Output the [x, y] coordinate of the center of the cell containing the given text.  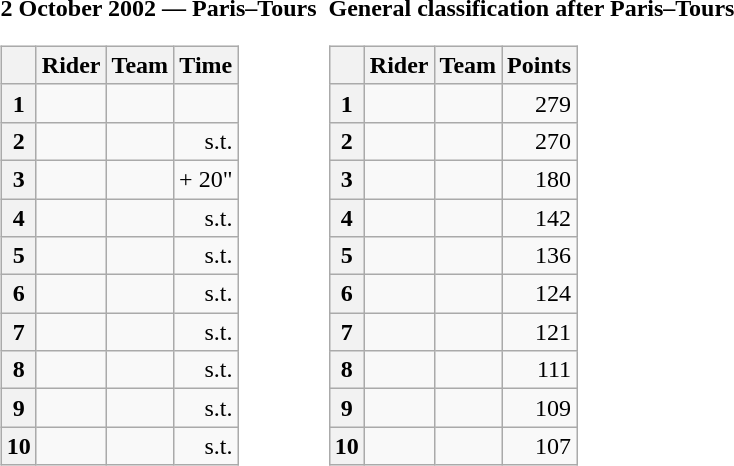
124 [540, 294]
279 [540, 103]
121 [540, 332]
Points [540, 65]
107 [540, 446]
142 [540, 217]
136 [540, 256]
111 [540, 370]
Time [206, 65]
270 [540, 141]
109 [540, 408]
+ 20" [206, 179]
180 [540, 179]
